Provide the (x, y) coordinate of the cell's center where the given text is located.  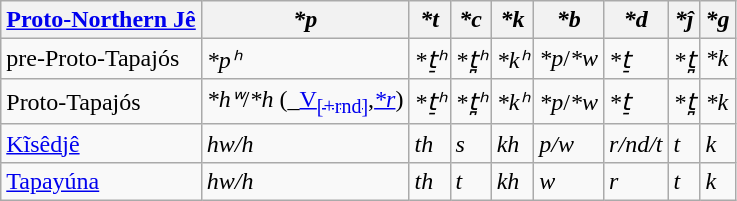
*d (636, 20)
w (569, 181)
Proto-Northern Jê (102, 20)
*pʰ (305, 59)
*b (569, 20)
*c (470, 20)
pre-Proto-Tapajós (102, 59)
*hʷ/*h (_V[+rnd],*r) (305, 101)
r/nd/t (636, 143)
Kĩsêdjê (102, 143)
*p (305, 20)
Proto-Tapajós (102, 101)
p/w (569, 143)
*g (718, 20)
Tapayúna (102, 181)
r (636, 181)
s (470, 143)
*t (430, 20)
*ĵ (684, 20)
